Locate the cell with the specified text and output its [X, Y] center coordinate. 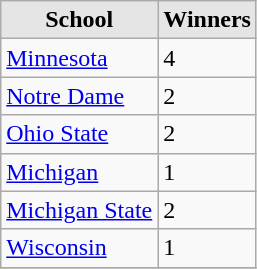
Wisconsin [80, 248]
Michigan State [80, 210]
Michigan [80, 172]
School [80, 20]
Minnesota [80, 58]
4 [208, 58]
Winners [208, 20]
Ohio State [80, 134]
Notre Dame [80, 96]
